Search for the cell housing the specified text and yield its [x, y] center coordinate. 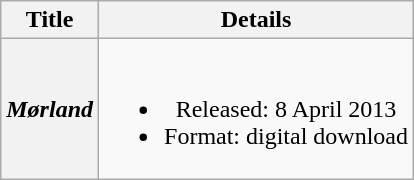
Title [50, 20]
Details [256, 20]
Mørland [50, 109]
Released: 8 April 2013Format: digital download [256, 109]
